Find where the given text appears and provide that cell's center as (x, y) coordinate. 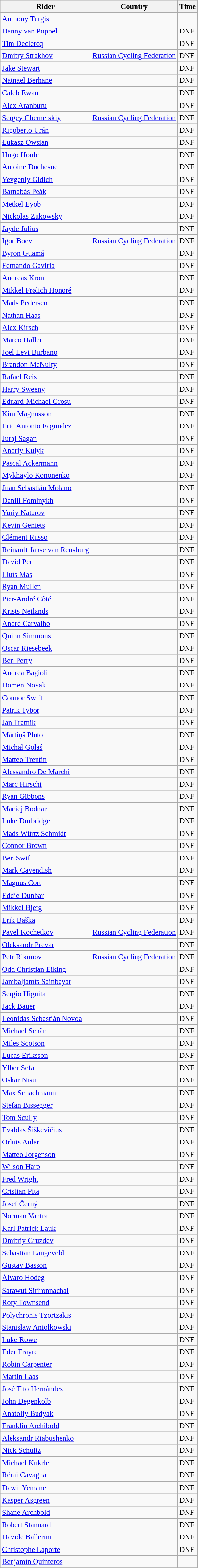
Eduard-Michael Grosu (45, 402)
Michael Kukrle (45, 1463)
Country (134, 7)
Rafael Reis (45, 377)
Reinardt Janse van Rensburg (45, 550)
Fernando Gaviria (45, 266)
Kim Magnusson (45, 414)
Joel Levi Burbano (45, 352)
Mark Cavendish (45, 870)
Krists Neilands (45, 611)
Gustav Basson (45, 1266)
Rigoberto Urán (45, 130)
Dmitriy Gruzdev (45, 1241)
Mikkel Bjerg (45, 907)
Sergey Chernetskiy (45, 118)
Dmitry Strakhov (45, 56)
Michał Gołaś (45, 747)
Marco Haller (45, 340)
Andreas Kron (45, 278)
Jake Stewart (45, 68)
Oskar Nisu (45, 1080)
Robert Stannard (45, 1525)
Karl Patrick Lauk (45, 1229)
Sarawut Sirironnachai (45, 1290)
Łukasz Owsian (45, 142)
Franklin Archibold (45, 1426)
Miles Scotson (45, 1043)
Hugo Houle (45, 155)
Polychronis Tzortzakis (45, 1315)
Lluís Mas (45, 574)
Kevin Geniets (45, 525)
Ylber Sefa (45, 1068)
Nickolas Zukowsky (45, 216)
Álvaro Hodeg (45, 1278)
Josef Černý (45, 1204)
Anthony Turgis (45, 19)
Andrea Bagioli (45, 673)
Yuriy Natarov (45, 512)
Clément Russo (45, 537)
Alex Kirsch (45, 327)
Patrik Tybor (45, 710)
Cristian Pita (45, 1191)
Dawit Yemane (45, 1488)
Andriy Kulyk (45, 451)
Pavel Kochetkov (45, 932)
Harry Sweeny (45, 389)
Jan Tratnik (45, 722)
Barnabás Peák (45, 192)
Matteo Jorgenson (45, 1154)
Ryan Gibbons (45, 796)
Connor Brown (45, 846)
Davide Ballerini (45, 1537)
Luke Rowe (45, 1339)
Eder Frayre (45, 1352)
Aleksandr Riabushenko (45, 1438)
Igor Boev (45, 241)
Magnus Cort (45, 883)
Alessandro De Marchi (45, 772)
Ryan Mullen (45, 587)
Sergio Higuita (45, 994)
Michael Schär (45, 1031)
Fred Wright (45, 1179)
Matteo Trentin (45, 759)
Benjamín Quinteros (45, 1562)
Danny van Poppel (45, 31)
Domen Novak (45, 686)
Time (187, 7)
Rory Townsend (45, 1302)
Connor Swift (45, 698)
Antoine Duchesne (45, 167)
David Per (45, 562)
Norman Vahtra (45, 1216)
Ben Swift (45, 858)
Daniil Fominykh (45, 500)
Rider (45, 7)
Natnael Berhane (45, 80)
Mārtiņš Pluto (45, 735)
Juan Sebastián Molano (45, 488)
Jayde Julius (45, 229)
Sebastian Langeveld (45, 1253)
Nathan Haas (45, 315)
José Tito Hernández (45, 1389)
Kasper Asgreen (45, 1500)
Wilson Haro (45, 1167)
Erik Baška (45, 920)
Maciej Bodnar (45, 809)
Stanisław Aniołkowski (45, 1327)
Leonidas Sebastián Novoa (45, 1019)
Pascal Ackermann (45, 463)
Petr Rikunov (45, 957)
Mykhaylo Kononenko (45, 476)
Pier-André Côté (45, 599)
Yevgeniy Gidich (45, 179)
Byron Guamá (45, 253)
Evaldas Šiškevičius (45, 1130)
Robin Carpenter (45, 1364)
Shane Archbold (45, 1512)
Max Schachmann (45, 1093)
Mads Pedersen (45, 303)
Nick Schultz (45, 1450)
Eddie Dunbar (45, 895)
Rémi Cavagna (45, 1475)
Martin Laas (45, 1377)
Jambaljamts Sainbayar (45, 982)
Juraj Sagan (45, 439)
Mads Würtz Schmidt (45, 834)
Oleksandr Prevar (45, 945)
Odd Christian Eiking (45, 969)
Anatoliy Budyak (45, 1414)
Stefan Bissegger (45, 1105)
Brandon McNulty (45, 364)
Quinn Simmons (45, 636)
Mikkel Frølich Honoré (45, 291)
John Degenkolb (45, 1401)
Metkel Eyob (45, 204)
Caleb Ewan (45, 93)
Tom Scully (45, 1117)
Luke Durbridge (45, 821)
Eric Antonio Fagundez (45, 426)
Marc Hirschi (45, 784)
Christophe Laporte (45, 1549)
Tim Declercq (45, 44)
André Carvalho (45, 624)
Lucas Eriksson (45, 1056)
Alex Aranburu (45, 105)
Orluis Aular (45, 1142)
Jack Bauer (45, 1006)
Ben Perry (45, 661)
Oscar Riesebeek (45, 648)
